Determine the (X, Y) coordinate at the center of the cell enclosing the given text.  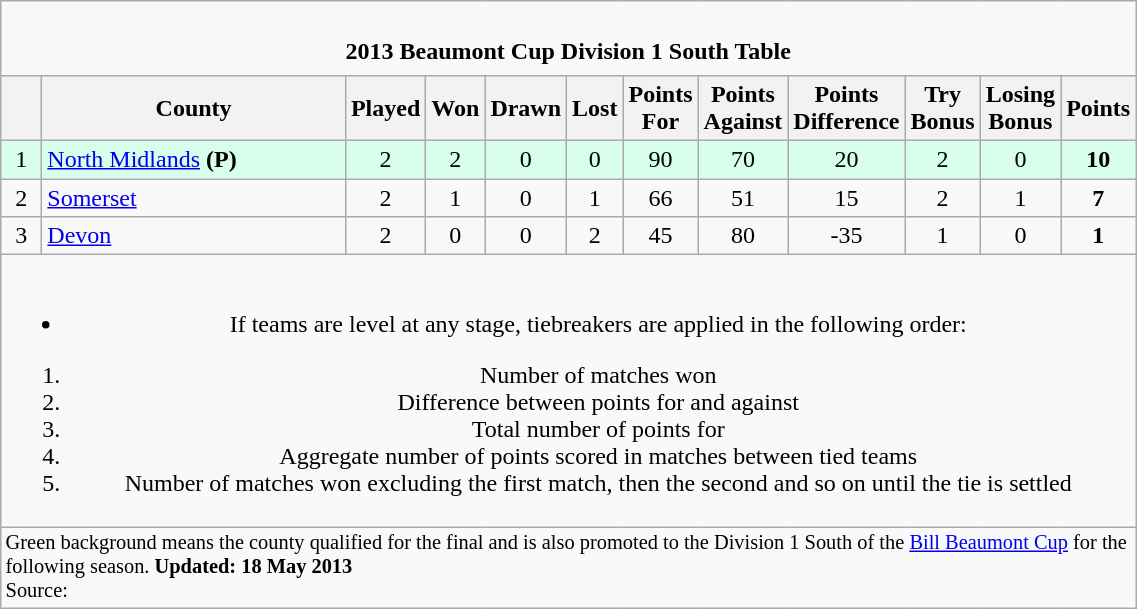
Points For (660, 108)
Points (1098, 108)
Losing Bonus (1020, 108)
Won (456, 108)
10 (1098, 159)
70 (743, 159)
45 (660, 236)
20 (846, 159)
90 (660, 159)
County (194, 108)
66 (660, 197)
Somerset (194, 197)
Drawn (526, 108)
North Midlands (P) (194, 159)
-35 (846, 236)
7 (1098, 197)
Lost (595, 108)
Devon (194, 236)
51 (743, 197)
Points Difference (846, 108)
Played (385, 108)
Points Against (743, 108)
Try Bonus (942, 108)
80 (743, 236)
15 (846, 197)
3 (22, 236)
